Return [x, y] of the center of cell containing provided text 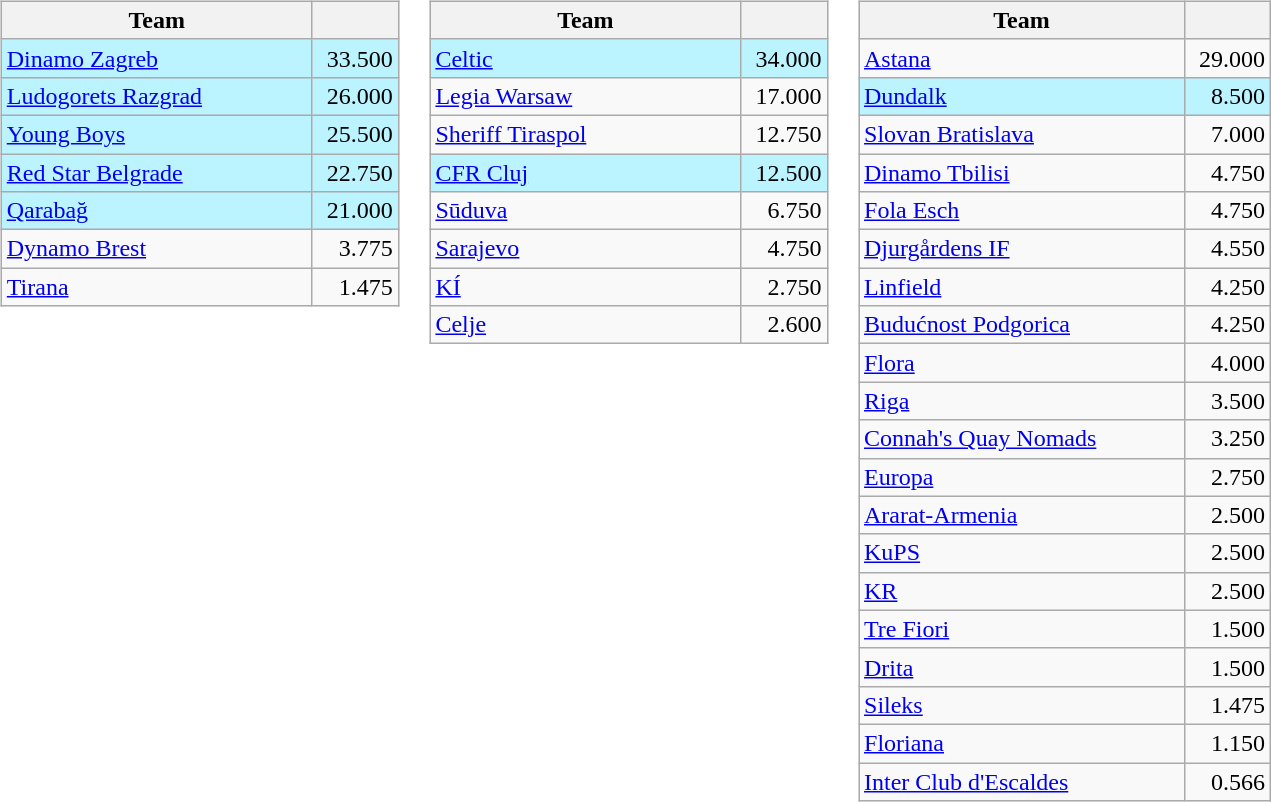
KÍ [586, 287]
26.000 [355, 96]
Dinamo Zagreb [156, 58]
33.500 [355, 58]
1.150 [1228, 743]
22.750 [355, 173]
Ararat-Armenia [1021, 515]
KR [1021, 591]
Slovan Bratislava [1021, 134]
Dinamo Tbilisi [1021, 173]
Tre Fiori [1021, 629]
2.600 [784, 325]
25.500 [355, 134]
17.000 [784, 96]
3.250 [1228, 439]
34.000 [784, 58]
Budućnost Podgorica [1021, 325]
Floriana [1021, 743]
4.000 [1228, 363]
Red Star Belgrade [156, 173]
Drita [1021, 667]
12.750 [784, 134]
Connah's Quay Nomads [1021, 439]
Linfield [1021, 287]
Inter Club d'Escaldes [1021, 781]
21.000 [355, 211]
Tirana [156, 287]
0.566 [1228, 781]
8.500 [1228, 96]
3.500 [1228, 401]
KuPS [1021, 553]
Dynamo Brest [156, 249]
Qarabağ [156, 211]
Legia Warsaw [586, 96]
Celtic [586, 58]
7.000 [1228, 134]
Fola Esch [1021, 211]
4.550 [1228, 249]
Djurgårdens IF [1021, 249]
29.000 [1228, 58]
Riga [1021, 401]
12.500 [784, 173]
Sarajevo [586, 249]
CFR Cluj [586, 173]
Sileks [1021, 705]
Europa [1021, 477]
Flora [1021, 363]
Celje [586, 325]
Sūduva [586, 211]
Sheriff Tiraspol [586, 134]
6.750 [784, 211]
3.775 [355, 249]
Ludogorets Razgrad [156, 96]
Dundalk [1021, 96]
Young Boys [156, 134]
Astana [1021, 58]
